For the text-containing cell, return its midpoint in [x, y] coordinate format. 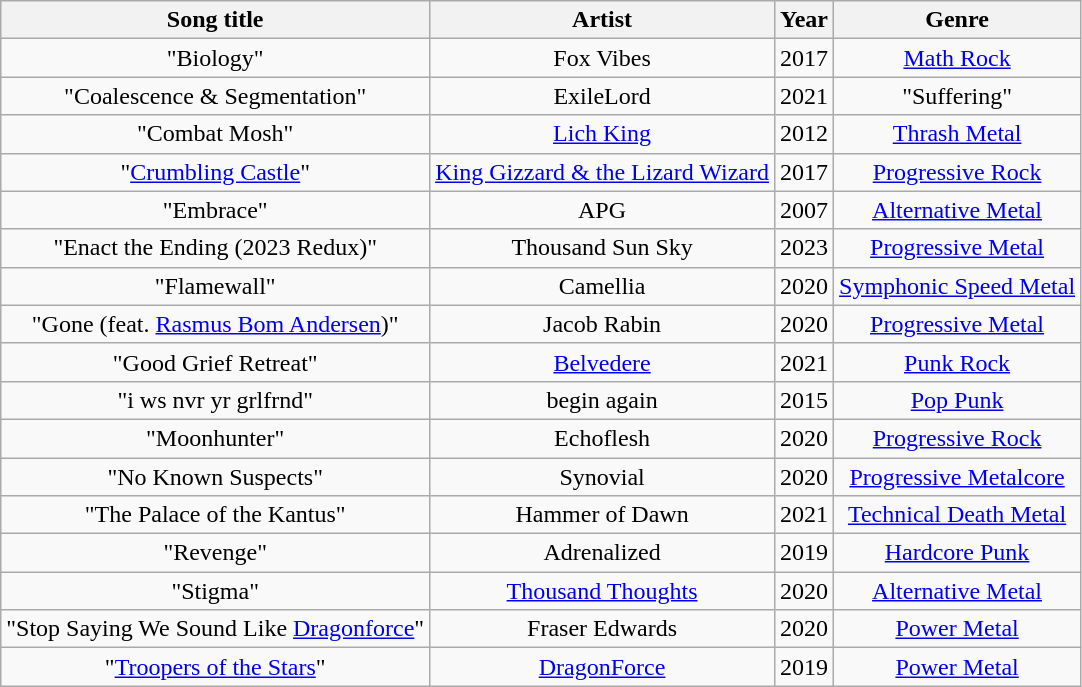
2012 [804, 134]
Pop Punk [958, 400]
Fraser Edwards [602, 629]
"Coalescence & Segmentation" [216, 96]
"Enact the Ending (2023 Redux)" [216, 248]
"Troopers of the Stars" [216, 667]
Fox Vibes [602, 58]
Progressive Metalcore [958, 477]
2015 [804, 400]
2023 [804, 248]
Thousand Thoughts [602, 591]
Hardcore Punk [958, 553]
"Gone (feat. Rasmus Bom Andersen)" [216, 324]
Technical Death Metal [958, 515]
"Stop Saying We Sound Like Dragonforce" [216, 629]
ExileLord [602, 96]
Year [804, 20]
Math Rock [958, 58]
Thrash Metal [958, 134]
"Flamewall" [216, 286]
DragonForce [602, 667]
begin again [602, 400]
"i ws nvr yr grlfrnd" [216, 400]
Jacob Rabin [602, 324]
"Stigma" [216, 591]
Synovial [602, 477]
"No Known Suspects" [216, 477]
Adrenalized [602, 553]
Symphonic Speed Metal [958, 286]
APG [602, 210]
Echoflesh [602, 438]
Thousand Sun Sky [602, 248]
"Biology" [216, 58]
King Gizzard & the Lizard Wizard [602, 172]
2007 [804, 210]
Hammer of Dawn [602, 515]
Belvedere [602, 362]
"Embrace" [216, 210]
"Revenge" [216, 553]
"Moonhunter" [216, 438]
Artist [602, 20]
"The Palace of the Kantus" [216, 515]
Song title [216, 20]
"Crumbling Castle" [216, 172]
Camellia [602, 286]
Genre [958, 20]
"Good Grief Retreat" [216, 362]
Lich King [602, 134]
"Combat Mosh" [216, 134]
"Suffering" [958, 96]
Punk Rock [958, 362]
